Pinpoint the cell where the given text exists, returning its [X, Y] midpoint coordinate. 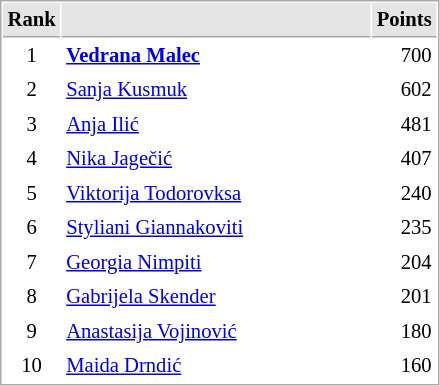
6 [32, 228]
201 [404, 296]
Styliani Giannakoviti [216, 228]
Anastasija Vojinović [216, 332]
700 [404, 56]
407 [404, 158]
Gabrijela Skender [216, 296]
Sanja Kusmuk [216, 90]
240 [404, 194]
180 [404, 332]
Viktorija Todorovksa [216, 194]
7 [32, 262]
Anja Ilić [216, 124]
9 [32, 332]
1 [32, 56]
481 [404, 124]
160 [404, 366]
8 [32, 296]
Nika Jagečić [216, 158]
602 [404, 90]
204 [404, 262]
Vedrana Malec [216, 56]
Points [404, 20]
Georgia Nimpiti [216, 262]
3 [32, 124]
Rank [32, 20]
5 [32, 194]
10 [32, 366]
4 [32, 158]
2 [32, 90]
Maida Drndić [216, 366]
235 [404, 228]
